Extract the (x, y) coordinate from the center of the cell holding the provided text.  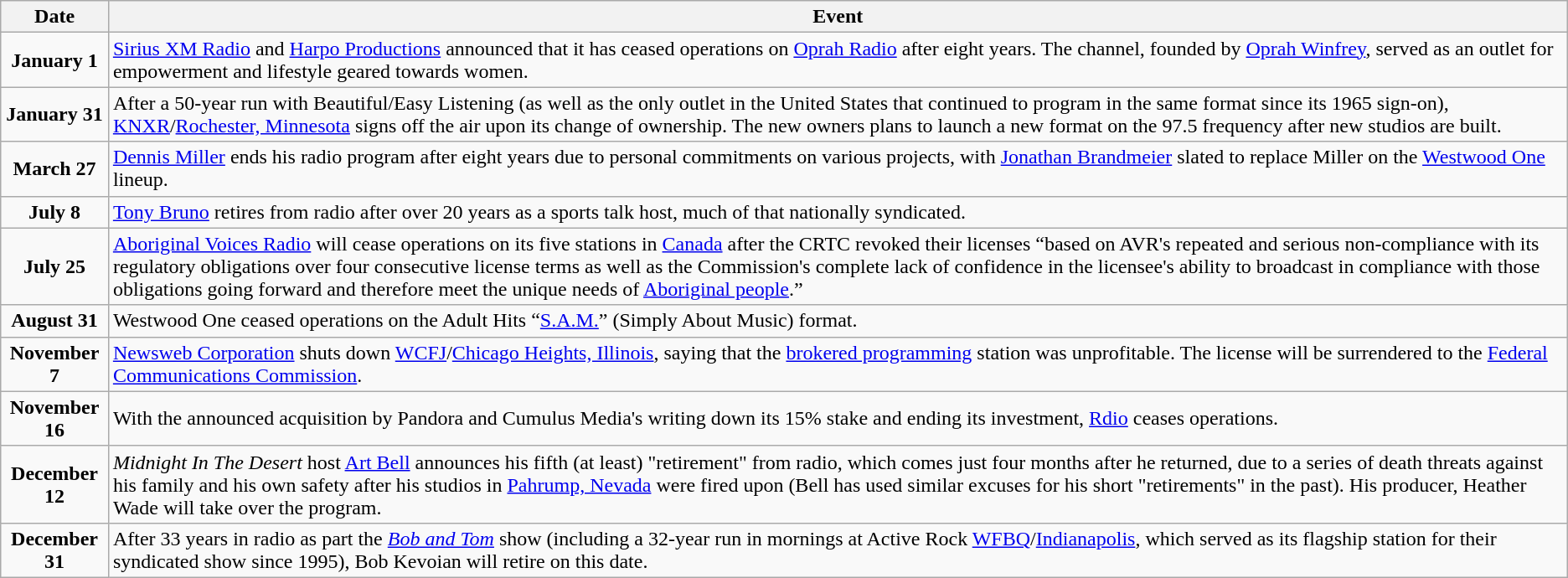
July 8 (55, 212)
Tony Bruno retires from radio after over 20 years as a sports talk host, much of that nationally syndicated. (838, 212)
Event (838, 17)
With the announced acquisition by Pandora and Cumulus Media's writing down its 15% stake and ending its investment, Rdio ceases operations. (838, 419)
Westwood One ceased operations on the Adult Hits “S.A.M.” (Simply About Music) format. (838, 321)
December 31 (55, 550)
January 31 (55, 114)
July 25 (55, 266)
November 7 (55, 364)
March 27 (55, 169)
Date (55, 17)
December 12 (55, 484)
January 1 (55, 60)
August 31 (55, 321)
November 16 (55, 419)
